Search for the cell housing the specified text and yield its (X, Y) center coordinate. 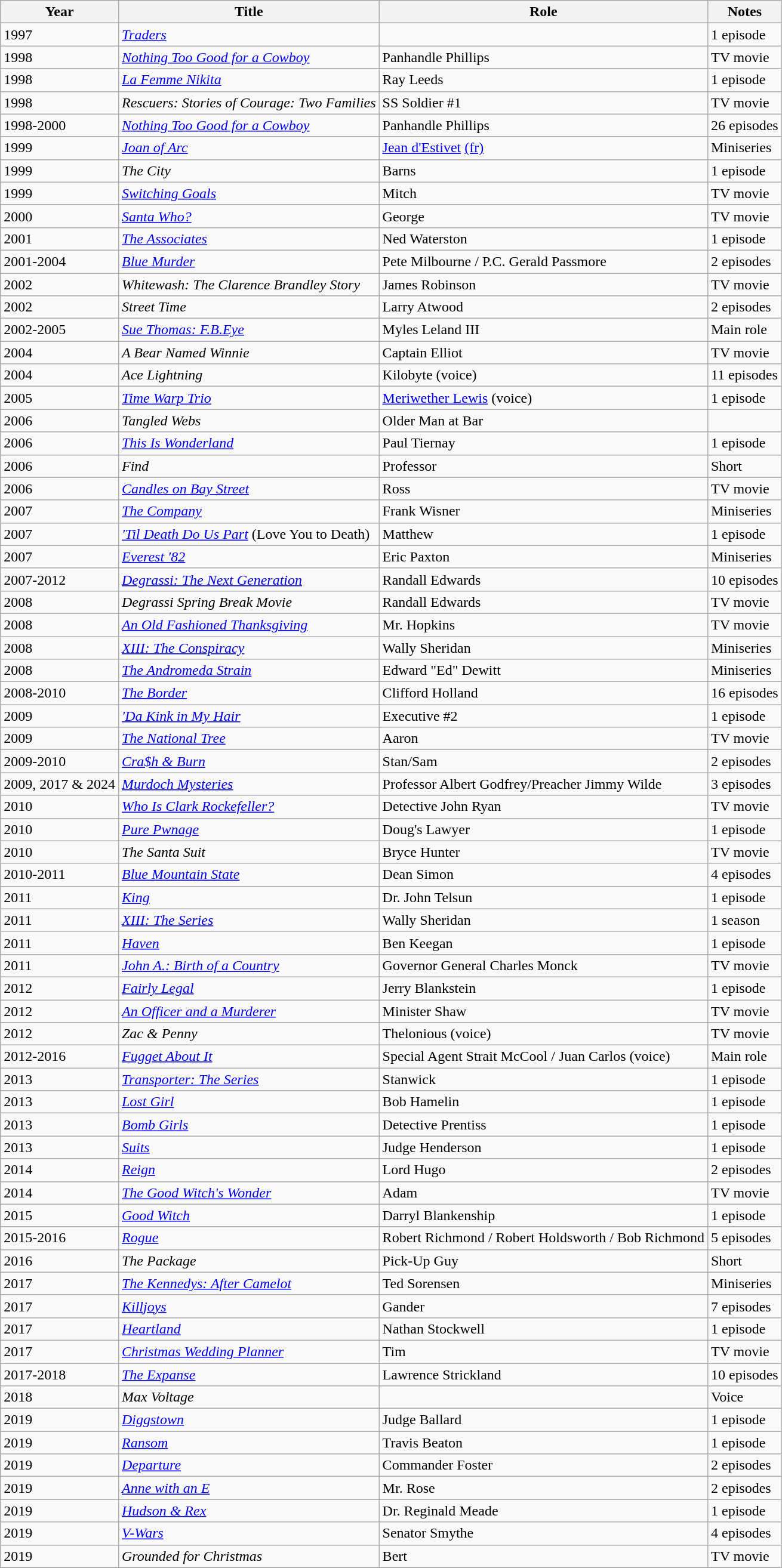
Matthew (543, 534)
Adam (543, 1193)
Whitewash: The Clarence Brandley Story (248, 285)
'Da Kink in My Hair (248, 716)
Executive #2 (543, 716)
Traders (248, 35)
Larry Atwood (543, 307)
Murdoch Mysteries (248, 784)
The Border (248, 693)
Gander (543, 1306)
The City (248, 171)
Degrassi: The Next Generation (248, 579)
2016 (60, 1261)
Jean d'Estivet (fr) (543, 148)
Bert (543, 1556)
Blue Murder (248, 261)
Eric Paxton (543, 557)
2009-2010 (60, 761)
Departure (248, 1465)
Everest '82 (248, 557)
Kilobyte (voice) (543, 375)
Voice (744, 1397)
The Kennedys: After Camelot (248, 1283)
Detective John Ryan (543, 807)
Commander Foster (543, 1465)
Sue Thomas: F.B.Eye (248, 330)
7 episodes (744, 1306)
Stan/Sam (543, 761)
Aaron (543, 739)
26 episodes (744, 125)
Notes (744, 12)
2008-2010 (60, 693)
Hudson & Rex (248, 1511)
Barns (543, 171)
Mr. Rose (543, 1488)
XIII: The Series (248, 920)
2009, 2017 & 2024 (60, 784)
Special Agent Strait McCool / Juan Carlos (voice) (543, 1057)
Judge Henderson (543, 1147)
A Bear Named Winnie (248, 353)
The Santa Suit (248, 852)
Fugget About It (248, 1057)
Anne with an E (248, 1488)
2001-2004 (60, 261)
Tangled Webs (248, 421)
Pete Milbourne / P.C. Gerald Passmore (543, 261)
Pure Pwnage (248, 829)
V-Wars (248, 1533)
George (543, 216)
Dean Simon (543, 875)
The National Tree (248, 739)
Older Man at Bar (543, 421)
Transporter: The Series (248, 1079)
Pick-Up Guy (543, 1261)
Dr. John Telsun (543, 897)
John A.: Birth of a Country (248, 965)
Fairly Legal (248, 988)
The Expanse (248, 1374)
Edward "Ed" Dewitt (543, 671)
Role (543, 12)
Ben Keegan (543, 943)
Max Voltage (248, 1397)
Detective Prentiss (543, 1125)
Suits (248, 1147)
Year (60, 12)
2001 (60, 239)
11 episodes (744, 375)
Rescuers: Stories of Courage: Two Families (248, 103)
SS Soldier #1 (543, 103)
La Femme Nikita (248, 80)
Ted Sorensen (543, 1283)
Doug's Lawyer (543, 829)
Senator Smythe (543, 1533)
5 episodes (744, 1238)
James Robinson (543, 285)
2000 (60, 216)
Travis Beaton (543, 1443)
Reign (248, 1170)
2015-2016 (60, 1238)
'Til Death Do Us Part (Love You to Death) (248, 534)
Christmas Wedding Planner (248, 1351)
Mitch (543, 193)
Killjoys (248, 1306)
Mr. Hopkins (543, 625)
Time Warp Trio (248, 398)
Rogue (248, 1238)
1998-2000 (60, 125)
Clifford Holland (543, 693)
Switching Goals (248, 193)
The Package (248, 1261)
2017-2018 (60, 1374)
The Associates (248, 239)
Ransom (248, 1443)
Myles Leland III (543, 330)
2005 (60, 398)
Meriwether Lewis (voice) (543, 398)
Zac & Penny (248, 1034)
1997 (60, 35)
The Andromeda Strain (248, 671)
Haven (248, 943)
2007-2012 (60, 579)
Stanwick (543, 1079)
Tim (543, 1351)
2012-2016 (60, 1057)
16 episodes (744, 693)
Bob Hamelin (543, 1102)
Darryl Blankenship (543, 1215)
Street Time (248, 307)
Ned Waterston (543, 239)
Ace Lightning (248, 375)
Good Witch (248, 1215)
3 episodes (744, 784)
Professor (543, 466)
Blue Mountain State (248, 875)
The Company (248, 511)
Dr. Reginald Meade (543, 1511)
King (248, 897)
2015 (60, 1215)
2010-2011 (60, 875)
Governor General Charles Monck (543, 965)
Professor Albert Godfrey/Preacher Jimmy Wilde (543, 784)
An Old Fashioned Thanksgiving (248, 625)
Who Is Clark Rockefeller? (248, 807)
Title (248, 12)
Nathan Stockwell (543, 1329)
Robert Richmond / Robert Holdsworth / Bob Richmond (543, 1238)
2002-2005 (60, 330)
The Good Witch's Wonder (248, 1193)
Thelonious (voice) (543, 1034)
Frank Wisner (543, 511)
Lawrence Strickland (543, 1374)
Judge Ballard (543, 1420)
This Is Wonderland (248, 443)
XIII: The Conspiracy (248, 647)
Degrassi Spring Break Movie (248, 602)
Bomb Girls (248, 1125)
Paul Tiernay (543, 443)
Grounded for Christmas (248, 1556)
Joan of Arc (248, 148)
Lost Girl (248, 1102)
Captain Elliot (543, 353)
Lord Hugo (543, 1170)
Cra$h & Burn (248, 761)
Minister Shaw (543, 1011)
Jerry Blankstein (543, 988)
Santa Who? (248, 216)
Find (248, 466)
Heartland (248, 1329)
Ross (543, 489)
Diggstown (248, 1420)
Candles on Bay Street (248, 489)
1 season (744, 920)
An Officer and a Murderer (248, 1011)
Bryce Hunter (543, 852)
2018 (60, 1397)
Ray Leeds (543, 80)
